Detect which cell encompasses the target text, then output its [X, Y] center coordinate. 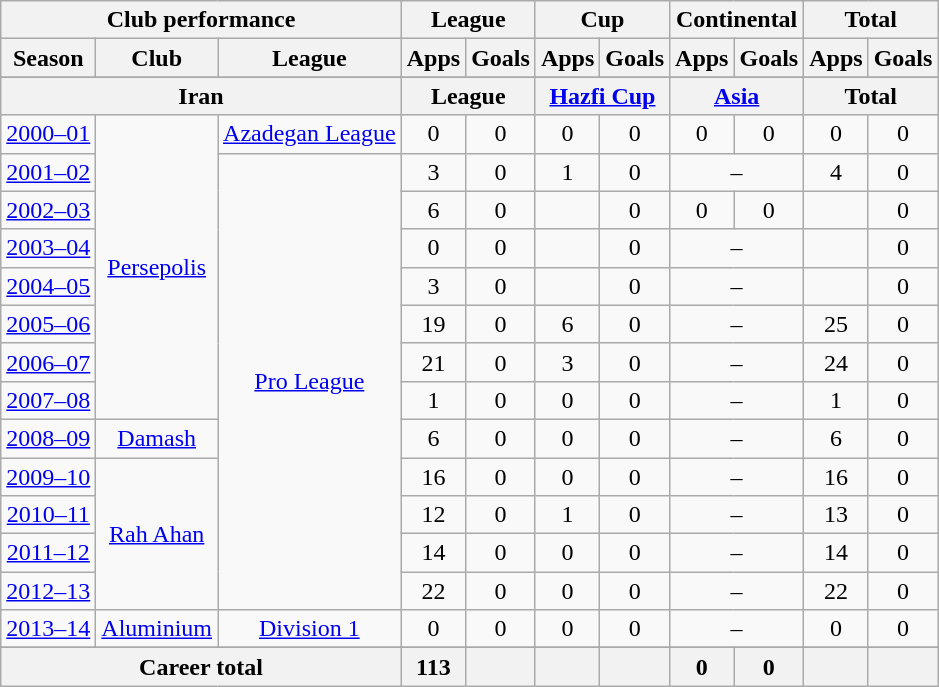
4 [836, 172]
24 [836, 362]
Asia [737, 96]
113 [433, 667]
Persepolis [157, 267]
Aluminium [157, 629]
2005–06 [48, 324]
2000–01 [48, 134]
13 [836, 515]
2012–13 [48, 591]
Cup [602, 20]
12 [433, 515]
2009–10 [48, 477]
21 [433, 362]
2002–03 [48, 210]
2007–08 [48, 400]
2008–09 [48, 438]
2003–04 [48, 248]
Career total [201, 667]
Azadegan League [310, 134]
Season [48, 58]
Continental [737, 20]
Damash [157, 438]
Club performance [201, 20]
2013–14 [48, 629]
Rah Ahan [157, 534]
Iran [201, 96]
Pro League [310, 382]
2011–12 [48, 553]
2010–11 [48, 515]
2006–07 [48, 362]
Club [157, 58]
Hazfi Cup [602, 96]
25 [836, 324]
Division 1 [310, 629]
2004–05 [48, 286]
19 [433, 324]
2001–02 [48, 172]
